Scan for the cell matching the given text and deliver its [X, Y] coordinate at center. 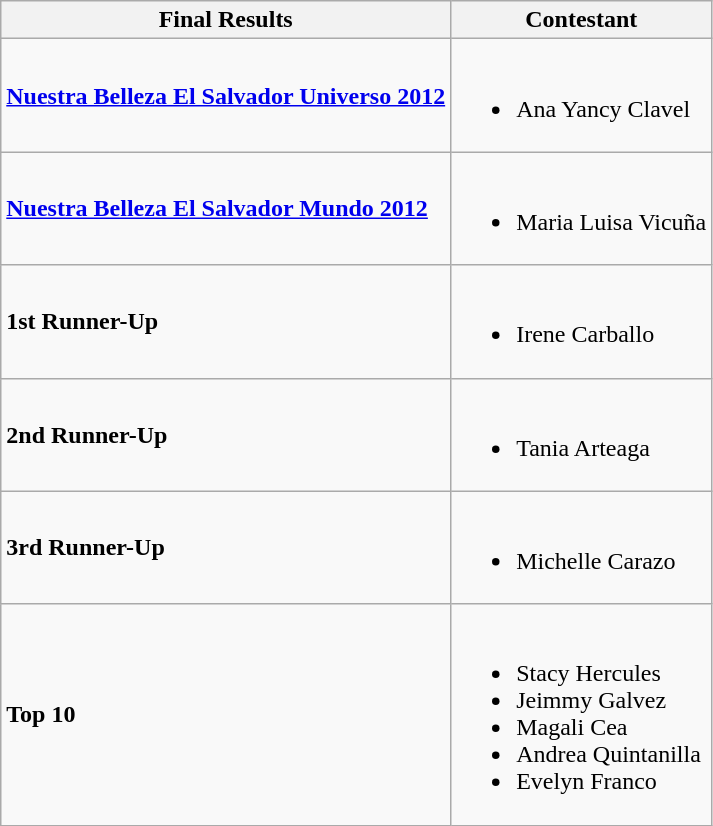
Michelle Carazo [582, 548]
Ana Yancy Clavel [582, 96]
3rd Runner-Up [226, 548]
Stacy HerculesJeimmy GalvezMagali CeaAndrea QuintanillaEvelyn Franco [582, 714]
Top 10 [226, 714]
Maria Luisa Vicuña [582, 208]
Contestant [582, 20]
Tania Arteaga [582, 434]
Nuestra Belleza El Salvador Universo 2012 [226, 96]
1st Runner-Up [226, 322]
2nd Runner-Up [226, 434]
Irene Carballo [582, 322]
Nuestra Belleza El Salvador Mundo 2012 [226, 208]
Final Results [226, 20]
